Determine the (X, Y) coordinate at the center of the cell enclosing the given text.  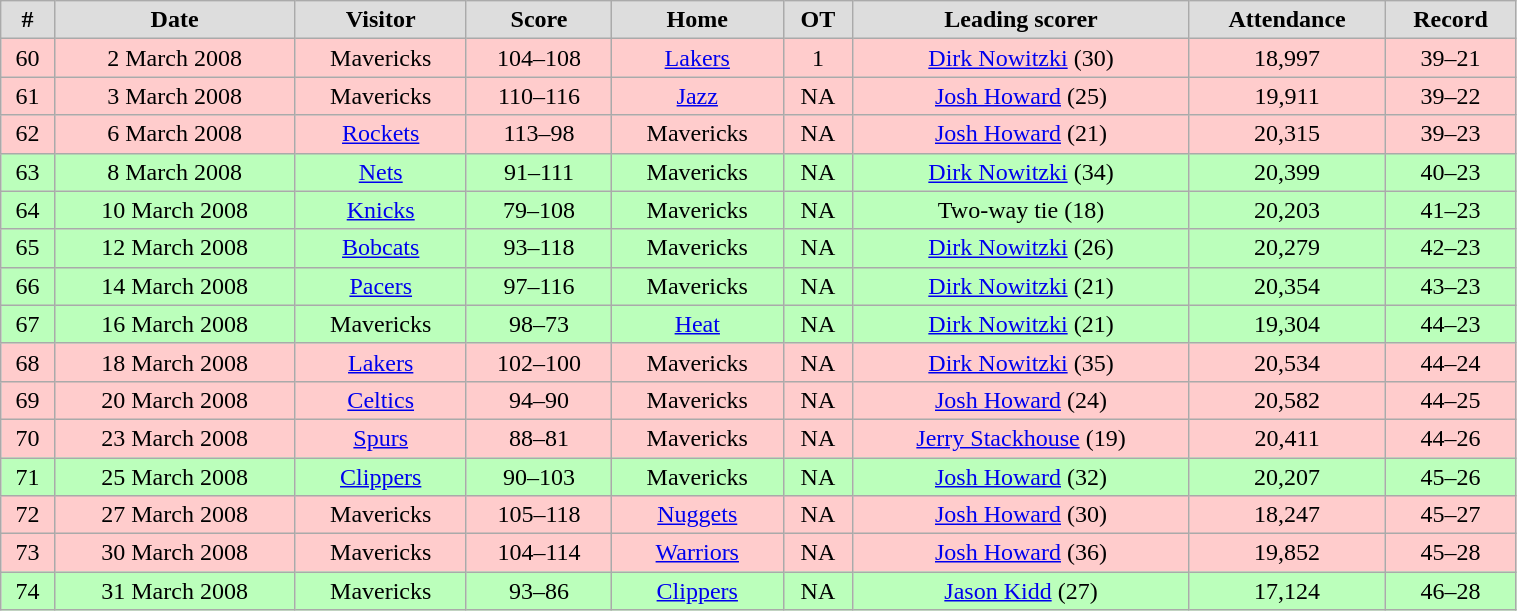
104–114 (538, 553)
105–118 (538, 515)
Dirk Nowitzki (35) (1021, 362)
40–23 (1450, 172)
Score (538, 20)
94–90 (538, 400)
OT (818, 20)
45–26 (1450, 477)
16 March 2008 (174, 324)
Heat (698, 324)
30 March 2008 (174, 553)
20,399 (1287, 172)
8 March 2008 (174, 172)
Home (698, 20)
18 March 2008 (174, 362)
Leading scorer (1021, 20)
18,247 (1287, 515)
72 (28, 515)
63 (28, 172)
23 March 2008 (174, 438)
3 March 2008 (174, 96)
Dirk Nowitzki (34) (1021, 172)
102–100 (538, 362)
Josh Howard (30) (1021, 515)
Josh Howard (25) (1021, 96)
Dirk Nowitzki (26) (1021, 248)
10 March 2008 (174, 210)
20,279 (1287, 248)
93–118 (538, 248)
Attendance (1287, 20)
Nuggets (698, 515)
20,534 (1287, 362)
19,852 (1287, 553)
6 March 2008 (174, 134)
Dirk Nowitzki (30) (1021, 58)
31 March 2008 (174, 591)
66 (28, 286)
Spurs (380, 438)
Record (1450, 20)
Josh Howard (21) (1021, 134)
Rockets (380, 134)
60 (28, 58)
41–23 (1450, 210)
91–111 (538, 172)
61 (28, 96)
113–98 (538, 134)
Josh Howard (36) (1021, 553)
88–81 (538, 438)
39–22 (1450, 96)
20,582 (1287, 400)
# (28, 20)
62 (28, 134)
Pacers (380, 286)
17,124 (1287, 591)
27 March 2008 (174, 515)
42–23 (1450, 248)
20,207 (1287, 477)
Jason Kidd (27) (1021, 591)
93–86 (538, 591)
19,911 (1287, 96)
Warriors (698, 553)
25 March 2008 (174, 477)
90–103 (538, 477)
46–28 (1450, 591)
43–23 (1450, 286)
68 (28, 362)
Josh Howard (32) (1021, 477)
98–73 (538, 324)
14 March 2008 (174, 286)
20,411 (1287, 438)
39–21 (1450, 58)
20 March 2008 (174, 400)
Two-way tie (18) (1021, 210)
Jazz (698, 96)
65 (28, 248)
20,354 (1287, 286)
104–108 (538, 58)
64 (28, 210)
Visitor (380, 20)
70 (28, 438)
44–24 (1450, 362)
79–108 (538, 210)
44–25 (1450, 400)
Nets (380, 172)
20,315 (1287, 134)
20,203 (1287, 210)
Jerry Stackhouse (19) (1021, 438)
69 (28, 400)
Celtics (380, 400)
39–23 (1450, 134)
19,304 (1287, 324)
74 (28, 591)
18,997 (1287, 58)
Date (174, 20)
45–27 (1450, 515)
44–26 (1450, 438)
Bobcats (380, 248)
97–116 (538, 286)
73 (28, 553)
71 (28, 477)
45–28 (1450, 553)
67 (28, 324)
Knicks (380, 210)
2 March 2008 (174, 58)
1 (818, 58)
110–116 (538, 96)
12 March 2008 (174, 248)
Josh Howard (24) (1021, 400)
44–23 (1450, 324)
